Extract the (x, y) coordinate from the center of the cell holding the provided text.  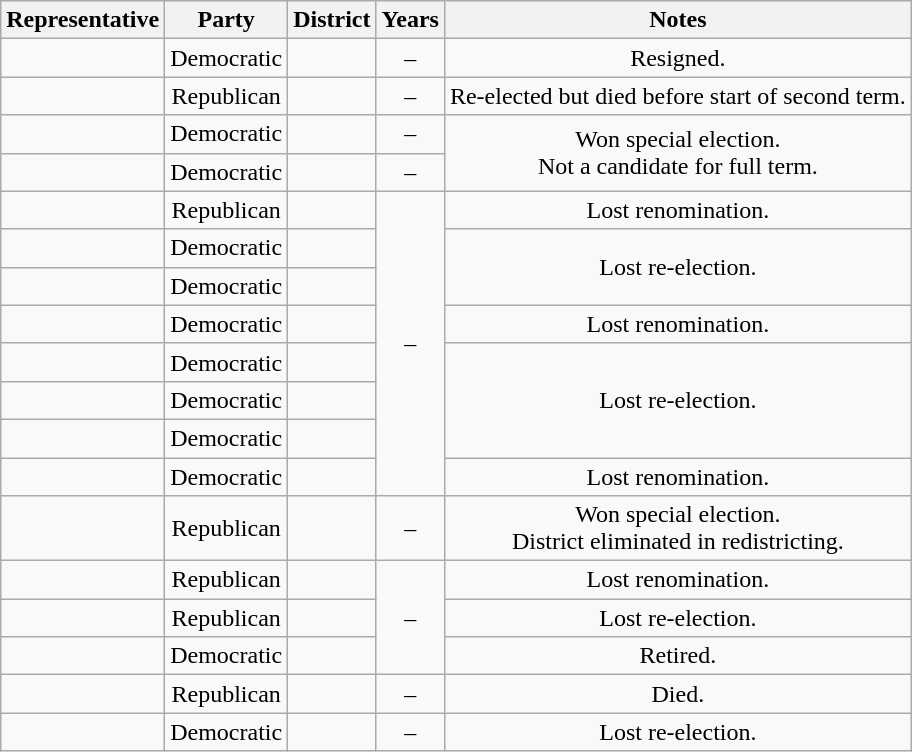
Won special election.Not a candidate for full term. (678, 153)
Re-elected but died before start of second term. (678, 96)
Won special election.District eliminated in redistricting. (678, 528)
Died. (678, 694)
Resigned. (678, 58)
Years (410, 20)
Notes (678, 20)
Party (226, 20)
Retired. (678, 656)
District (332, 20)
Representative (83, 20)
